Detect which cell encompasses the target text, then output its (x, y) center coordinate. 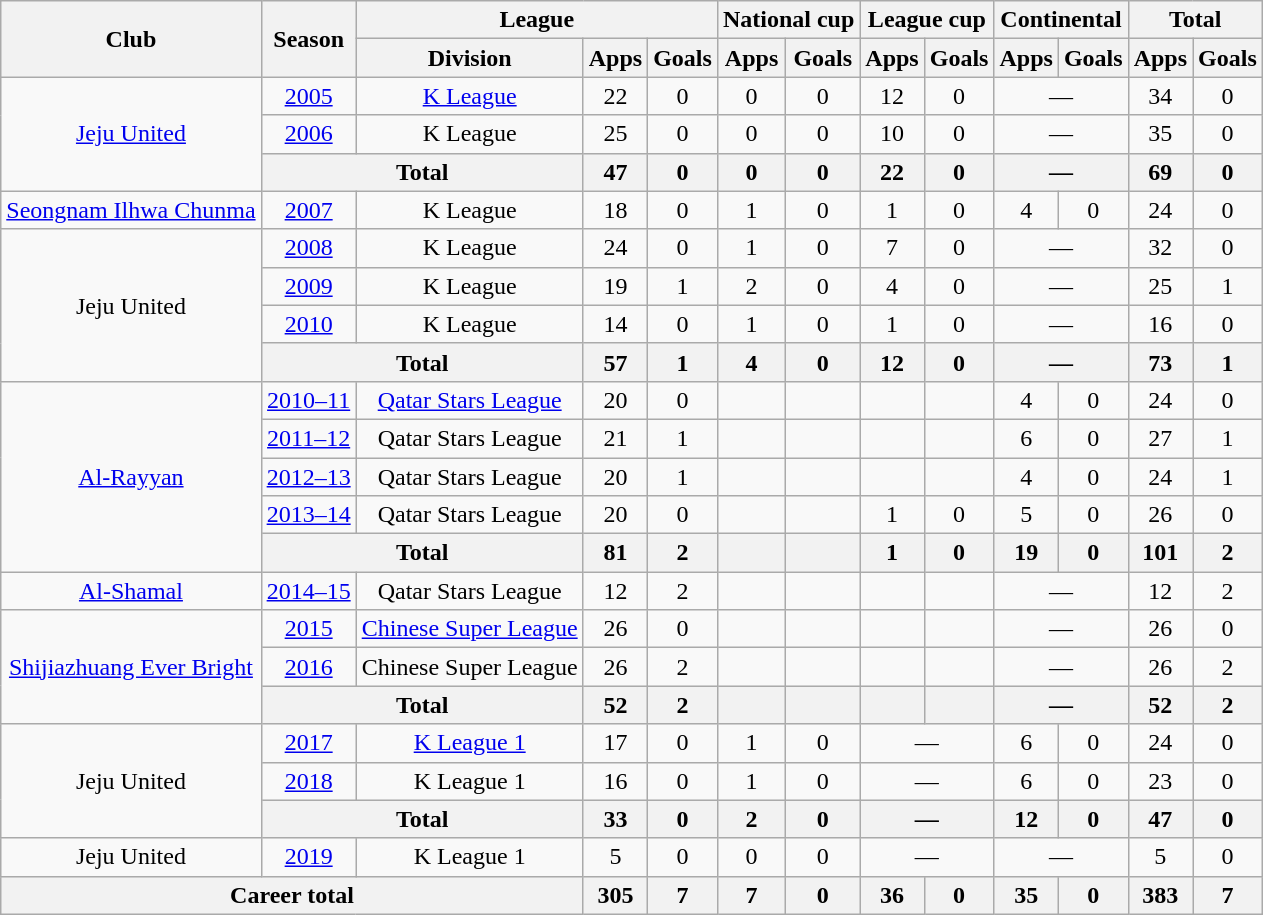
2008 (308, 248)
Al-Rayyan (131, 476)
383 (1160, 895)
32 (1160, 248)
Career total (292, 895)
League (536, 20)
2016 (308, 667)
14 (615, 324)
21 (615, 438)
2019 (308, 857)
2007 (308, 210)
2010–11 (308, 400)
2014–15 (308, 591)
2010 (308, 324)
Division (470, 58)
33 (615, 819)
Season (308, 39)
18 (615, 210)
34 (1160, 96)
Seongnam Ilhwa Chunma (131, 210)
Al-Shamal (131, 591)
2018 (308, 781)
23 (1160, 781)
101 (1160, 553)
2012–13 (308, 477)
17 (615, 743)
57 (615, 362)
Continental (1061, 20)
Club (131, 39)
Shijiazhuang Ever Bright (131, 667)
League cup (927, 20)
2005 (308, 96)
National cup (788, 20)
305 (615, 895)
2011–12 (308, 438)
73 (1160, 362)
2013–14 (308, 515)
2015 (308, 629)
69 (1160, 172)
2009 (308, 286)
2017 (308, 743)
2006 (308, 134)
36 (892, 895)
81 (615, 553)
10 (892, 134)
27 (1160, 438)
